From the cell containing the given text, extract its center point as (X, Y) coordinate. 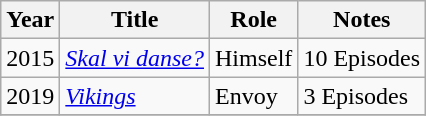
Envoy (254, 96)
Vikings (135, 96)
Year (30, 20)
Skal vi danse? (135, 58)
2015 (30, 58)
Notes (362, 20)
3 Episodes (362, 96)
Title (135, 20)
10 Episodes (362, 58)
Role (254, 20)
Himself (254, 58)
2019 (30, 96)
